Identify which cell holds the provided text, then report its (X, Y) central coordinate. 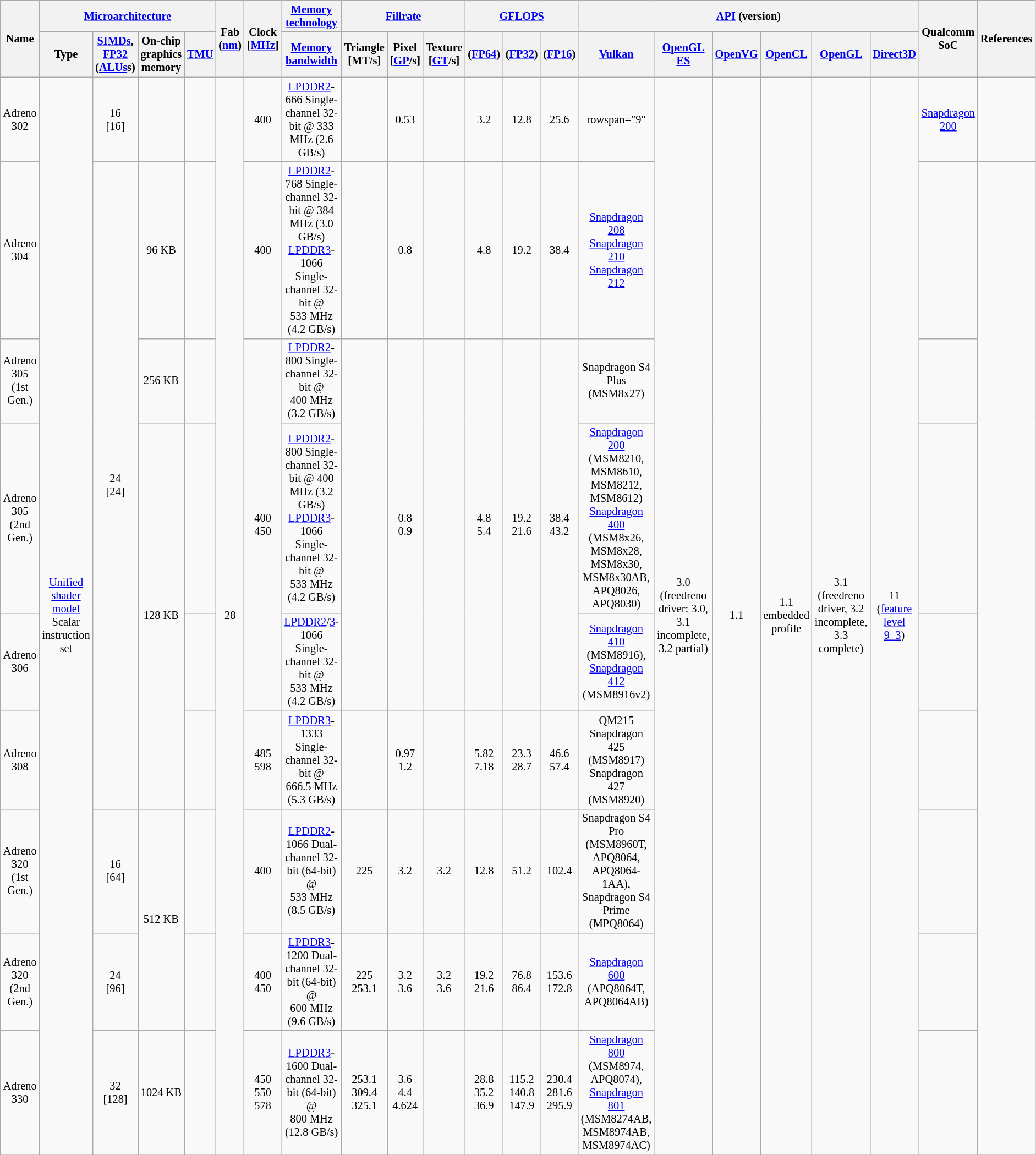
32[128] (115, 1093)
Direct3D (895, 54)
28 (230, 616)
3.0 (freedreno driver: 3.0, 3.1 incomplete, 3.2 partial) (683, 616)
Snapdragon S4 Plus (MSM8x27) (616, 381)
API (version) (748, 16)
Adreno 308 (20, 760)
OpenGL (841, 54)
Adreno 305 (2nd Gen.) (20, 518)
Name (20, 39)
4.85.4 (484, 525)
LPDDR3-1600 Dual-channel 32-bit (64-bit) @ 800 MHz (12.8 GB/s) (311, 1093)
Adreno 302 (20, 119)
Fab (nm) (230, 39)
253.1309.4325.1 (364, 1093)
16[64] (115, 871)
Snapdragon 208Snapdragon 210Snapdragon 212 (616, 250)
512 KB (161, 920)
4.8 (484, 250)
5.827.18 (484, 760)
16[16] (115, 119)
Memory technology (311, 16)
LPDDR2-768 Single-channel 32-bit @ 384 MHz (3.0 GB/s)LPDDR3-1066 Single-channel 32-bit @ 533 MHz (4.2 GB/s) (311, 250)
0.80.9 (405, 525)
153.6172.8 (559, 982)
Adreno 320 (2nd Gen.) (20, 982)
256 KB (161, 381)
1.1 (737, 616)
Adreno 305 (1st Gen.) (20, 381)
128 KB (161, 616)
Qualcomm SoC (949, 39)
LPDDR2-800 Single-channel 32-bit @ 400 MHz (3.2 GB/s)LPDDR3-1066 Single-channel 32-bit @ 533 MHz (4.2 GB/s) (311, 518)
LPDDR2-1066 Dual-channel 32-bit (64-bit) @ 533 MHz (8.5 GB/s) (311, 871)
485598 (263, 760)
3.1 (freedreno driver, 3.2 incomplete, 3.3 complete) (841, 616)
Clock [MHz] (263, 39)
LPDDR3-1200 Dual-channel 32-bit (64-bit) @ 600 MHz (9.6 GB/s) (311, 982)
1.1 embedded profile (786, 616)
OpenVG (737, 54)
Adreno 306 (20, 662)
23.328.7 (522, 760)
Snapdragon 800 (MSM8974, APQ8074), Snapdragon 801 (MSM8274AB, MSM8974AB, MSM8974AC) (616, 1093)
0.971.2 (405, 760)
LPDDR3-1333 Single-channel 32-bit @ 666.5 MHz (5.3 GB/s) (311, 760)
(FP32) (522, 54)
On-chip graphics memory (161, 54)
46.657.4 (559, 760)
Vulkan (616, 54)
19.2 (522, 250)
25.6 (559, 119)
TMU (200, 54)
OpenGL ES (683, 54)
(FP16) (559, 54)
Texture[GT/s] (444, 54)
Snapdragon 200 (MSM8210, MSM8610, MSM8212, MSM8612) Snapdragon 400 (MSM8x26, MSM8x28, MSM8x30, MSM8x30AB, APQ8026, APQ8030) (616, 518)
OpenCL (786, 54)
115.2140.8147.9 (522, 1093)
0.8 (405, 250)
230.4281.6295.9 (559, 1093)
Unified shader modelScalar instruction set (66, 616)
225253.1 (364, 982)
24[96] (115, 982)
GFLOPS (522, 16)
Snapdragon 200 (949, 119)
450550578 (263, 1093)
102.4 (559, 871)
11 (feature level 9_3) (895, 616)
Snapdragon 600 (APQ8064T, APQ8064AB) (616, 982)
LPDDR2-800 Single-channel 32-bit @ 400 MHz (3.2 GB/s) (311, 381)
rowspan="9" (616, 119)
Snapdragon S4 Pro (MSM8960T, APQ8064, APQ8064-1AA), Snapdragon S4 Prime (MPQ8064) (616, 871)
225 (364, 871)
38.443.2 (559, 525)
QM215Snapdragon 425 (MSM8917)Snapdragon 427 (MSM8920) (616, 760)
Adreno 330 (20, 1093)
96 KB (161, 250)
LPDDR2/3-1066 Single-channel 32-bit @ 533 MHz (4.2 GB/s) (311, 662)
LPDDR2-666 Single-channel 32-bit @ 333 MHz (2.6 GB/s) (311, 119)
Pixel[GP/s] (405, 54)
Memory bandwidth (311, 54)
Triangle[MT/s] (364, 54)
0.53 (405, 119)
28.835.236.9 (484, 1093)
51.2 (522, 871)
Microarchitecture (128, 16)
76.886.4 (522, 982)
(FP64) (484, 54)
Fillrate (404, 16)
3.64.44.624 (405, 1093)
24[24] (115, 485)
References (1006, 39)
1024 KB (161, 1093)
Adreno 304 (20, 250)
Type (66, 54)
SIMDs, FP32(ALUss) (115, 54)
Snapdragon 410 (MSM8916), Snapdragon 412 (MSM8916v2) (616, 662)
Adreno 320 (1st Gen.) (20, 871)
38.4 (559, 250)
